Locate the cell with the specified text and output its (X, Y) center coordinate. 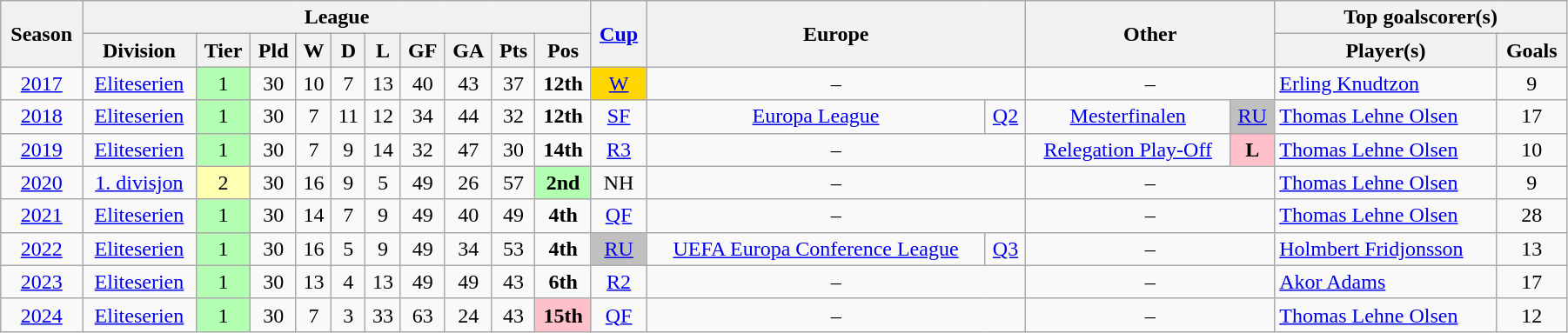
Mesterfinalen (1128, 117)
Pld (273, 50)
Other (1150, 34)
14th (564, 150)
GA (468, 50)
D (348, 50)
2024 (42, 315)
11 (348, 117)
Holmbert Fridjonsson (1385, 249)
Pts (513, 50)
53 (513, 249)
2022 (42, 249)
24 (468, 315)
2021 (42, 216)
2017 (42, 83)
Pos (564, 50)
League (338, 17)
2nd (564, 183)
Goals (1531, 50)
Europa League (816, 117)
SF (618, 117)
Akor Adams (1385, 282)
33 (383, 315)
37 (513, 83)
63 (423, 315)
NH (618, 183)
47 (468, 150)
Player(s) (1385, 50)
26 (468, 183)
Top goalscorer(s) (1421, 17)
2019 (42, 150)
Q2 (1005, 117)
28 (1531, 216)
Division (139, 50)
GF (423, 50)
Season (42, 34)
2018 (42, 117)
44 (468, 117)
Cup (618, 34)
Erling Knudtzon (1385, 83)
R2 (618, 282)
Q3 (1005, 249)
Relegation Play-Off (1128, 150)
Europe (836, 34)
2023 (42, 282)
3 (348, 315)
4 (348, 282)
UEFA Europa Conference League (816, 249)
1. divisjon (139, 183)
6th (564, 282)
Tier (223, 50)
2 (223, 183)
2020 (42, 183)
R3 (618, 150)
57 (513, 183)
15th (564, 315)
